Identify which cell holds the provided text, then report its [x, y] central coordinate. 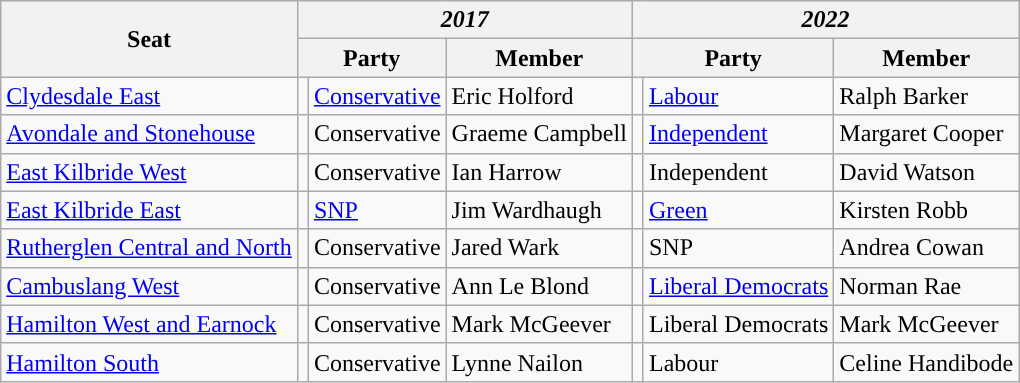
Norman Rae [926, 286]
Avondale and Stonehouse [150, 134]
Clydesdale East [150, 96]
Seat [150, 39]
Eric Holford [539, 96]
Ann Le Blond [539, 286]
Hamilton South [150, 362]
Jim Wardhaugh [539, 210]
Kirsten Robb [926, 210]
Cambuslang West [150, 286]
David Watson [926, 172]
Ralph Barker [926, 96]
2022 [825, 20]
2017 [464, 20]
Rutherglen Central and North [150, 248]
Hamilton West and Earnock [150, 324]
East Kilbride East [150, 210]
Ian Harrow [539, 172]
Graeme Campbell [539, 134]
Margaret Cooper [926, 134]
Lynne Nailon [539, 362]
Jared Wark [539, 248]
East Kilbride West [150, 172]
Green [738, 210]
Andrea Cowan [926, 248]
Celine Handibode [926, 362]
